Capture the cell that displays the provided text and extract its [X, Y] central coordinate. 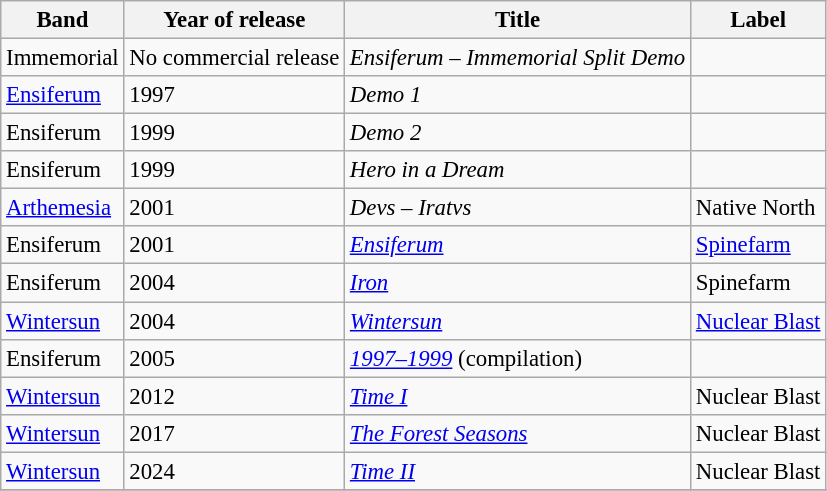
2024 [234, 471]
Immemorial [62, 58]
The Forest Seasons [518, 433]
Devs – Iratvs [518, 208]
Demo 1 [518, 95]
Year of release [234, 20]
Time I [518, 396]
No commercial release [234, 58]
Ensiferum – Immemorial Split Demo [518, 58]
2017 [234, 433]
Native North [758, 208]
Time II [518, 471]
Iron [518, 283]
Band [62, 20]
Arthemesia [62, 208]
1997 [234, 95]
Title [518, 20]
Hero in a Dream [518, 170]
Label [758, 20]
Demo 2 [518, 133]
2005 [234, 358]
2012 [234, 396]
1997–1999 (compilation) [518, 358]
